Return the [X, Y] coordinate for the center point of the cell that contains the specified text.  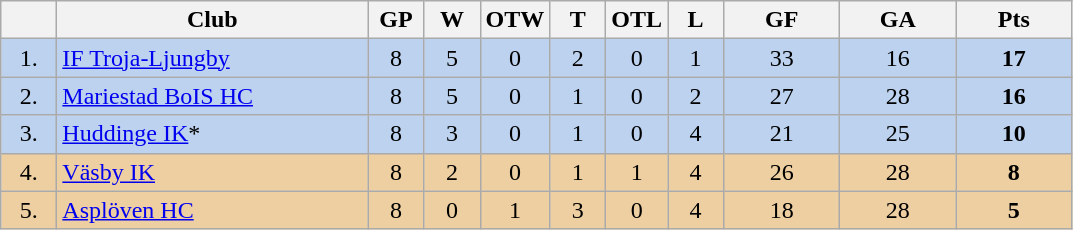
4. [29, 172]
L [696, 20]
27 [782, 96]
W [452, 20]
33 [782, 58]
Väsby IK [212, 172]
21 [782, 134]
GA [898, 20]
T [578, 20]
GP [396, 20]
25 [898, 134]
Mariestad BoIS HC [212, 96]
1. [29, 58]
OTL [637, 20]
GF [782, 20]
Club [212, 20]
IF Troja-Ljungby [212, 58]
Pts [1014, 20]
OTW [515, 20]
Huddinge IK* [212, 134]
2. [29, 96]
5. [29, 210]
10 [1014, 134]
Asplöven HC [212, 210]
17 [1014, 58]
3. [29, 134]
18 [782, 210]
26 [782, 172]
